Locate the cell with the specified text and output its [x, y] center coordinate. 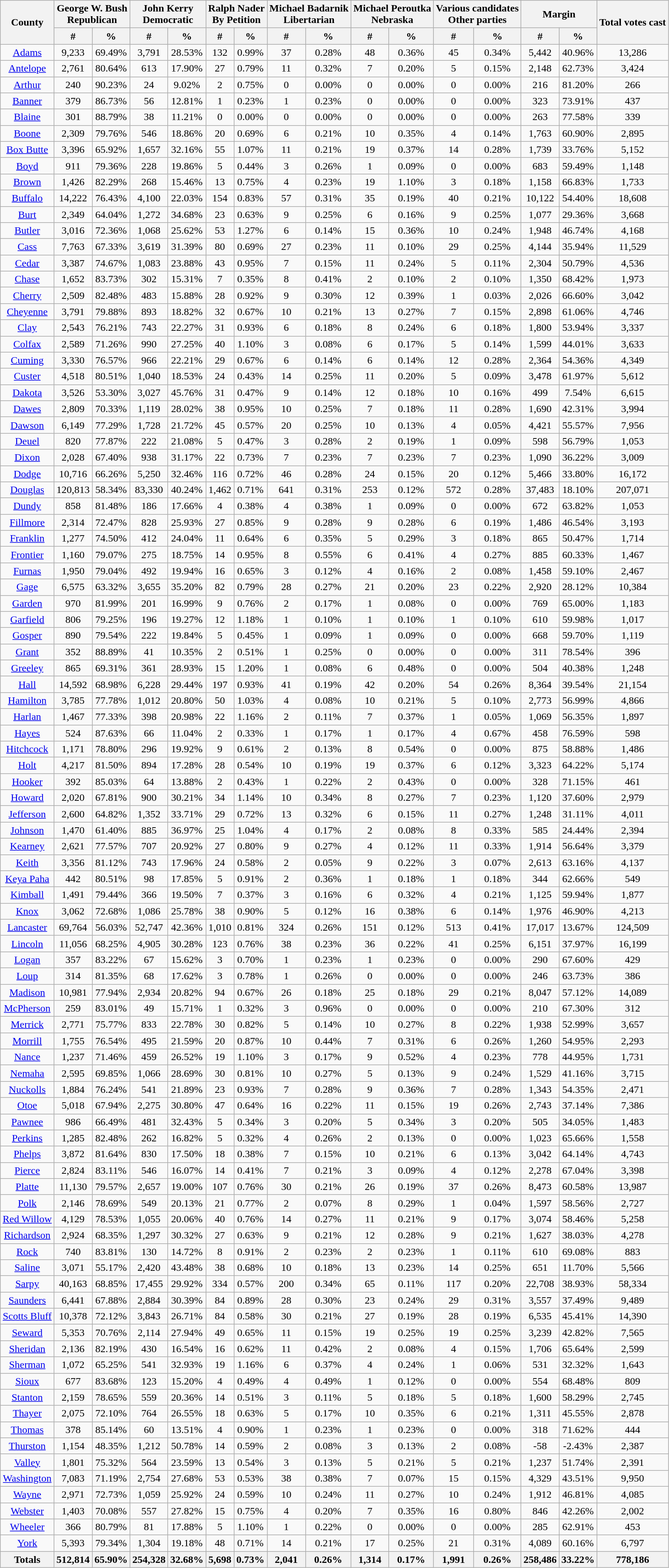
197 [220, 684]
1,643 [633, 1365]
559 [149, 1397]
9.02% [187, 85]
1,733 [633, 182]
2,745 [633, 1397]
1,728 [149, 425]
36.97% [187, 830]
79.07% [111, 555]
45.55% [578, 1413]
5,566 [633, 1268]
72.68% [111, 911]
0.55% [328, 555]
62.73% [578, 69]
557 [149, 1511]
5,353 [73, 1333]
26.52% [187, 1057]
16,199 [633, 943]
16,172 [633, 474]
22.78% [187, 1025]
65.25% [111, 1365]
59.94% [578, 895]
2,114 [149, 1333]
22.03% [187, 198]
42.31% [578, 409]
9,233 [73, 52]
77.78% [111, 700]
Saunders [27, 1300]
79.76% [111, 133]
33.71% [187, 814]
1,072 [73, 1365]
6,797 [633, 1543]
1,529 [540, 1073]
1.18% [250, 619]
769 [540, 603]
2,020 [73, 798]
672 [540, 506]
80.64% [111, 69]
17.96% [187, 863]
25.62% [187, 231]
Butler [27, 231]
70.76% [111, 1333]
2,387 [633, 1446]
2,394 [633, 830]
13.88% [187, 782]
Knox [27, 911]
1,272 [149, 214]
Cherry [27, 295]
15.88% [187, 295]
65 [370, 1284]
17.28% [187, 765]
259 [73, 1009]
81.12% [111, 863]
69.31% [111, 668]
3,330 [73, 360]
Total votes cast [633, 22]
1,068 [149, 231]
57.12% [578, 992]
30.32% [187, 1235]
Cheyenne [27, 312]
4,905 [149, 943]
30.28% [187, 943]
Antelope [27, 69]
66.83% [578, 182]
3,655 [149, 587]
641 [286, 490]
63.32% [111, 587]
683 [540, 166]
McPherson [27, 1009]
10,378 [73, 1316]
71.46% [111, 1057]
492 [149, 571]
5,612 [633, 376]
58.46% [578, 1219]
2,420 [149, 1268]
88.79% [111, 117]
1,976 [540, 911]
3,323 [540, 765]
483 [149, 295]
19.18% [187, 1543]
52,747 [149, 927]
894 [149, 765]
4,743 [633, 1154]
1,600 [540, 1397]
Furnas [27, 571]
79.34% [111, 1543]
69.85% [111, 1073]
Hall [27, 684]
58.34% [111, 490]
2,314 [73, 522]
59.10% [578, 571]
361 [149, 668]
10,384 [633, 587]
Box Butte [27, 149]
564 [149, 1462]
79.88% [111, 312]
1,120 [540, 798]
66.26% [111, 474]
Dodge [27, 474]
311 [540, 652]
3,843 [149, 1316]
29.36% [578, 214]
33.80% [578, 474]
4,168 [633, 231]
0.52% [411, 1057]
83,330 [149, 490]
15.71% [187, 1009]
2,895 [633, 133]
512,814 [73, 1559]
20.80% [187, 700]
Thomas [27, 1430]
778,186 [633, 1559]
67.04% [578, 1170]
10,981 [73, 992]
62.66% [578, 879]
1,991 [454, 1559]
2,761 [73, 69]
76.54% [111, 1041]
44.95% [578, 1057]
1,599 [540, 344]
22.21% [187, 360]
4,421 [540, 425]
3,071 [73, 1268]
4,349 [633, 360]
83.73% [111, 279]
40.38% [578, 668]
5,698 [220, 1559]
1,069 [540, 717]
2,771 [73, 1025]
1,558 [633, 1138]
60 [149, 1430]
1,012 [149, 700]
32.32% [578, 1365]
378 [73, 1430]
14,592 [73, 684]
Michael BadarnikLibertarian [309, 14]
Polk [27, 1203]
2,809 [73, 409]
339 [633, 117]
26.71% [187, 1316]
40.96% [578, 52]
2,146 [73, 1203]
0.99% [250, 52]
65.00% [578, 603]
76.21% [111, 328]
44.01% [578, 344]
11,056 [73, 943]
41.16% [578, 1073]
52.99% [578, 1025]
3,193 [633, 522]
35.20% [187, 587]
4,866 [633, 700]
18.75% [187, 555]
54 [454, 684]
66 [149, 733]
51.74% [578, 1462]
81.64% [111, 1154]
386 [633, 976]
83.11% [111, 1170]
38.03% [578, 1235]
120,813 [73, 490]
17.50% [187, 1154]
4,085 [633, 1494]
25.78% [187, 911]
504 [540, 668]
0.92% [250, 295]
28.93% [187, 668]
56.03% [111, 927]
4,217 [73, 765]
Morrill [27, 1041]
62.91% [578, 1527]
79.57% [111, 1187]
Jefferson [27, 814]
68.42% [578, 279]
613 [149, 69]
651 [540, 1268]
82.29% [111, 182]
4,011 [633, 814]
20.98% [187, 717]
858 [73, 506]
5,258 [633, 1219]
8,047 [540, 992]
83.22% [111, 960]
43 [220, 263]
1,755 [73, 1041]
56.64% [578, 846]
59.70% [578, 636]
3,526 [73, 393]
56.35% [578, 717]
1,652 [73, 279]
90.23% [111, 85]
32.16% [187, 149]
75.77% [111, 1025]
4,329 [540, 1478]
430 [149, 1349]
107 [220, 1187]
Nance [27, 1057]
7,956 [633, 425]
46.54% [578, 522]
1,154 [73, 1446]
Lancaster [27, 927]
71.19% [111, 1478]
46.90% [578, 911]
4,089 [540, 1543]
12.81% [187, 101]
Fillmore [27, 522]
3,557 [540, 1300]
3,009 [633, 457]
1,260 [540, 1041]
58.56% [578, 1203]
505 [540, 1122]
379 [73, 101]
82 [220, 587]
30.21% [187, 798]
8,364 [540, 684]
6,228 [149, 684]
344 [540, 879]
59.49% [578, 166]
1,491 [73, 895]
80 [220, 247]
116 [220, 474]
56 [149, 101]
893 [149, 312]
1.20% [250, 668]
15.62% [187, 960]
68.98% [111, 684]
74.50% [111, 539]
1,090 [540, 457]
Kimball [27, 895]
312 [633, 1009]
70.33% [111, 409]
1,077 [540, 214]
1,304 [149, 1543]
46.81% [578, 1494]
81.48% [111, 506]
48.35% [111, 1446]
0.53% [250, 1478]
7,083 [73, 1478]
77.29% [111, 425]
Margin [559, 14]
2,934 [149, 992]
33.76% [578, 149]
Lincoln [27, 943]
1.14% [250, 798]
3,379 [633, 846]
17,455 [149, 1284]
2,136 [73, 1349]
1,884 [73, 1089]
5,393 [73, 1543]
1,690 [540, 409]
186 [149, 506]
45.41% [578, 1316]
966 [149, 360]
531 [540, 1365]
56.79% [578, 441]
2,309 [73, 133]
0.85% [250, 522]
77.33% [111, 717]
2,621 [73, 846]
0.96% [328, 1009]
20.13% [187, 1203]
1,950 [73, 571]
88.89% [111, 652]
1,059 [149, 1494]
Sarpy [27, 1284]
27.82% [187, 1511]
1,739 [540, 149]
40,163 [73, 1284]
72.10% [111, 1413]
Sioux [27, 1381]
Custer [27, 376]
68.48% [578, 1381]
21.08% [187, 441]
444 [633, 1430]
0.70% [250, 960]
1,040 [149, 376]
65.92% [111, 149]
3,027 [149, 393]
30.39% [187, 1300]
2,589 [73, 344]
0.89% [250, 1300]
26.55% [187, 1413]
16.82% [187, 1138]
302 [149, 279]
32.46% [187, 474]
69.08% [578, 1251]
Dakota [27, 393]
285 [540, 1527]
71.62% [578, 1430]
4,144 [540, 247]
54.35% [578, 1089]
Thurston [27, 1446]
Otoe [27, 1106]
14,222 [73, 198]
2,898 [540, 312]
314 [73, 976]
Logan [27, 960]
323 [540, 101]
677 [73, 1381]
2,002 [633, 1511]
64.82% [111, 814]
82.19% [111, 1349]
6,149 [73, 425]
27.25% [187, 344]
2,275 [149, 1106]
6,535 [540, 1316]
Cass [27, 247]
77.58% [578, 117]
45.76% [187, 393]
412 [149, 539]
524 [73, 733]
1,297 [149, 1235]
396 [633, 652]
Dundy [27, 506]
78.65% [111, 1397]
Thayer [27, 1413]
-58 [540, 1446]
16.07% [187, 1170]
20.06% [187, 1219]
79.36% [111, 166]
13,987 [633, 1187]
Blaine [27, 117]
429 [633, 960]
1,597 [540, 1203]
Johnson [27, 830]
0.87% [250, 1041]
Chase [27, 279]
53.94% [578, 328]
16.54% [187, 1349]
1,212 [149, 1446]
70.08% [111, 1511]
2,075 [73, 1413]
459 [149, 1057]
77.57% [111, 846]
Nuckolls [27, 1089]
Dawson [27, 425]
554 [540, 1381]
Ralph NaderBy Petition [236, 14]
Arthur [27, 85]
Kearney [27, 846]
63.82% [578, 506]
37.49% [578, 1300]
81.20% [578, 85]
3,994 [633, 409]
30.80% [187, 1106]
4,100 [149, 198]
16.99% [187, 603]
50.78% [187, 1446]
23.88% [187, 263]
74.67% [111, 263]
513 [454, 927]
13.51% [187, 1430]
77.87% [111, 441]
0.06% [497, 1365]
3,016 [73, 231]
911 [73, 166]
58.29% [578, 1397]
1,277 [73, 539]
1,350 [540, 279]
392 [73, 782]
Pierce [27, 1170]
1,352 [149, 814]
31.17% [187, 457]
3,633 [633, 344]
66.60% [578, 295]
1,877 [633, 895]
11,529 [633, 247]
Seward [27, 1333]
67.60% [578, 960]
58,334 [633, 1284]
6,575 [73, 587]
Perkins [27, 1138]
79.04% [111, 571]
Rock [27, 1251]
57 [286, 198]
2,278 [540, 1170]
21.89% [187, 1089]
60.16% [578, 1543]
1,183 [633, 603]
67.88% [111, 1300]
1,897 [633, 717]
1,458 [540, 571]
Clay [27, 328]
4,129 [73, 1219]
2,471 [633, 1089]
Gosper [27, 636]
740 [73, 1251]
290 [540, 960]
83.01% [111, 1009]
1,938 [540, 1025]
2,159 [73, 1397]
81.50% [111, 765]
17 [370, 1543]
Saline [27, 1268]
Howard [27, 798]
2,391 [633, 1462]
5,018 [73, 1106]
1,714 [633, 539]
32.68% [187, 1559]
86.73% [111, 101]
19.50% [187, 895]
75.32% [111, 1462]
806 [73, 619]
2,727 [633, 1203]
1,912 [540, 1494]
76.59% [578, 733]
1,086 [149, 911]
458 [540, 733]
68.25% [111, 943]
4,278 [633, 1235]
828 [149, 522]
1,731 [633, 1057]
11.70% [578, 1268]
Garfield [27, 619]
Franklin [27, 539]
55.57% [578, 425]
3,074 [540, 1219]
Cuming [27, 360]
Hitchcock [27, 749]
258,486 [540, 1559]
1,426 [73, 182]
3,715 [633, 1073]
68.35% [111, 1235]
2,824 [73, 1170]
1,285 [73, 1138]
George W. BushRepublican [92, 14]
1.03% [250, 700]
0.82% [250, 1025]
883 [633, 1251]
Scotts Bluff [27, 1316]
1,010 [220, 927]
2,595 [73, 1073]
3,398 [633, 1170]
2,028 [73, 457]
69.49% [111, 52]
1,763 [540, 133]
890 [73, 636]
18.86% [187, 133]
Red Willow [27, 1219]
Richardson [27, 1235]
Banner [27, 101]
61.97% [578, 376]
60.33% [578, 555]
85.14% [111, 1430]
29.44% [187, 684]
990 [149, 344]
Adams [27, 52]
15.31% [187, 279]
0.77% [250, 1203]
151 [370, 927]
Frontier [27, 555]
18.10% [578, 490]
970 [73, 603]
54.36% [578, 360]
61.40% [111, 830]
352 [73, 652]
3,387 [73, 263]
Wayne [27, 1494]
64.22% [578, 765]
1,148 [633, 166]
64 [149, 782]
69,764 [73, 927]
846 [540, 1511]
32 [220, 312]
2,657 [149, 1187]
13,286 [633, 52]
22.27% [187, 328]
3,478 [540, 376]
25.93% [187, 522]
65.90% [111, 1559]
200 [286, 1284]
1,314 [370, 1559]
County [27, 22]
67.30% [578, 1009]
833 [149, 1025]
81.99% [111, 603]
34 [220, 798]
228 [149, 166]
2,924 [73, 1235]
58.88% [578, 749]
63.73% [578, 976]
Various candidatesOther parties [477, 14]
34.68% [187, 214]
3,062 [73, 911]
2,884 [149, 1300]
4,536 [633, 263]
2,743 [540, 1106]
820 [73, 441]
32.93% [187, 1365]
668 [540, 636]
19.00% [187, 1187]
71.26% [111, 344]
Deuel [27, 441]
65.64% [578, 1349]
246 [540, 976]
2,600 [73, 814]
83.81% [111, 1251]
10,716 [73, 474]
Dixon [27, 457]
Merrick [27, 1025]
35 [370, 198]
2,293 [633, 1041]
201 [149, 603]
0.68% [250, 1268]
196 [149, 619]
72.47% [111, 522]
0.42% [328, 1349]
20.82% [187, 992]
Keith [27, 863]
266 [633, 85]
98 [149, 879]
78.54% [578, 652]
240 [73, 85]
0.78% [250, 976]
76.57% [111, 360]
Hamilton [27, 700]
1,171 [73, 749]
1,914 [540, 846]
0.83% [250, 198]
Buffalo [27, 198]
10,122 [540, 198]
28.69% [187, 1073]
453 [633, 1527]
9,950 [633, 1478]
76.43% [111, 198]
207,071 [633, 490]
Wheeler [27, 1527]
79.54% [111, 636]
Cedar [27, 263]
55.17% [111, 1268]
2,543 [73, 328]
572 [454, 490]
York [27, 1543]
0.39% [411, 295]
50.79% [578, 263]
36.22% [578, 457]
9,489 [633, 1300]
42.36% [187, 927]
13.67% [578, 927]
154 [220, 198]
Pawnee [27, 1122]
7,763 [73, 247]
938 [149, 457]
11,130 [73, 1187]
67.81% [111, 798]
Brown [27, 182]
328 [540, 782]
3,619 [149, 247]
764 [149, 1413]
1,627 [540, 1235]
37.14% [578, 1106]
10.35% [187, 652]
19.92% [187, 749]
22,708 [540, 1284]
38.93% [578, 1284]
72.12% [111, 1316]
42.82% [578, 1333]
54.95% [578, 1041]
11.04% [187, 733]
2,304 [540, 263]
23.59% [187, 1462]
77.94% [111, 992]
46.74% [578, 231]
1,801 [73, 1462]
64.14% [578, 1154]
8,473 [540, 1187]
1,462 [220, 490]
43.48% [187, 1268]
124,509 [633, 927]
0.03% [497, 295]
2,041 [286, 1559]
Burt [27, 214]
81 [149, 1527]
60.58% [578, 1187]
1,023 [540, 1138]
5,250 [149, 474]
7,386 [633, 1106]
1,470 [73, 830]
83.68% [111, 1381]
2,971 [73, 1494]
Keya Paha [27, 879]
21,154 [633, 684]
31.11% [578, 814]
59.98% [578, 619]
1,343 [540, 1089]
33.22% [578, 1559]
15.46% [187, 182]
21.59% [187, 1041]
Hooker [27, 782]
18.53% [187, 376]
809 [633, 1381]
56.99% [578, 700]
334 [220, 1284]
275 [149, 555]
1,017 [633, 619]
0.61% [250, 749]
20.36% [187, 1397]
1,160 [73, 555]
29.92% [187, 1284]
94 [220, 992]
6,151 [540, 943]
67.94% [111, 1106]
Sheridan [27, 1349]
Grant [27, 652]
19.27% [187, 619]
2,509 [73, 295]
268 [149, 182]
0.04% [497, 1203]
31.39% [187, 247]
262 [149, 1138]
1.27% [250, 231]
4,746 [633, 312]
830 [149, 1154]
398 [149, 717]
0.48% [411, 668]
296 [149, 749]
Loup [27, 976]
2,754 [149, 1478]
2,773 [540, 700]
55 [220, 149]
Totals [27, 1559]
2,026 [540, 295]
2,979 [633, 798]
18.82% [187, 312]
11.21% [187, 117]
1.04% [250, 830]
72.36% [111, 231]
25.92% [187, 1494]
28.53% [187, 52]
357 [73, 960]
50.47% [578, 539]
72.73% [111, 1494]
461 [633, 782]
1,311 [540, 1413]
Gage [27, 587]
5,466 [540, 474]
78.69% [111, 1203]
1,657 [149, 149]
67.33% [111, 247]
3,239 [540, 1333]
1,706 [540, 1349]
301 [73, 117]
27.68% [187, 1478]
14.72% [187, 1251]
5,442 [540, 52]
76.24% [111, 1089]
15.20% [187, 1381]
65.66% [578, 1138]
17.62% [187, 976]
Dawes [27, 409]
17.66% [187, 506]
37,483 [540, 490]
3,424 [633, 69]
35.94% [578, 247]
60.90% [578, 133]
Nemaha [27, 1073]
Webster [27, 1511]
67 [149, 960]
47 [220, 1106]
27.94% [187, 1333]
78.53% [111, 1219]
85.03% [111, 782]
42 [370, 684]
5,152 [633, 149]
0.45% [250, 636]
1,066 [149, 1073]
46 [286, 474]
499 [540, 393]
19.84% [187, 636]
3,657 [633, 1025]
130 [149, 1251]
2,467 [633, 571]
40.24% [187, 490]
6,615 [633, 393]
216 [540, 85]
3,668 [633, 214]
18,608 [633, 198]
24.44% [578, 830]
Stanton [27, 1397]
53.30% [111, 393]
3,396 [73, 149]
875 [540, 749]
5,174 [633, 765]
50 [220, 700]
61.06% [578, 312]
Hayes [27, 733]
2,364 [540, 360]
707 [149, 846]
210 [540, 1009]
Boyd [27, 166]
34.05% [578, 1122]
495 [149, 1041]
1,973 [633, 279]
67.40% [111, 457]
14,390 [633, 1316]
39.54% [578, 684]
Madison [27, 992]
17.90% [187, 69]
19.94% [187, 571]
80.79% [111, 1527]
324 [286, 927]
37.60% [578, 798]
21.72% [187, 425]
63.16% [578, 863]
17.85% [187, 879]
263 [540, 117]
43.51% [578, 1478]
Washington [27, 1478]
Holt [27, 765]
32.43% [187, 1122]
986 [73, 1122]
20.92% [187, 846]
7,565 [633, 1333]
2,613 [540, 863]
253 [370, 490]
Greeley [27, 668]
1.07% [250, 149]
3,356 [73, 863]
2,920 [540, 587]
1,083 [149, 263]
3,872 [73, 1154]
17,017 [540, 927]
Phelps [27, 1154]
79.25% [111, 619]
778 [540, 1057]
Boone [27, 133]
4,137 [633, 863]
64.04% [111, 214]
Douglas [27, 490]
1,158 [540, 182]
81.35% [111, 976]
900 [149, 798]
481 [149, 1122]
Sherman [27, 1365]
73.91% [578, 101]
68.85% [111, 1284]
2,878 [633, 1413]
132 [220, 52]
24.04% [187, 539]
2,148 [540, 69]
-2.43% [578, 1446]
54.40% [578, 198]
4,518 [73, 376]
437 [633, 101]
66.49% [111, 1122]
78.80% [111, 749]
28.12% [578, 587]
2,599 [633, 1349]
19.86% [187, 166]
1,483 [633, 1122]
37.97% [578, 943]
87.63% [111, 733]
68 [149, 976]
Harlan [27, 717]
4,213 [633, 911]
36 [370, 943]
0.62% [250, 1349]
71.15% [578, 782]
3,337 [633, 328]
Michael PeroutkaNebraska [392, 14]
1,948 [540, 231]
42.26% [578, 1511]
John KerryDemocratic [168, 14]
117 [454, 1284]
585 [540, 830]
17.88% [187, 1527]
79.44% [111, 895]
1,403 [73, 1511]
28.02% [187, 409]
6,441 [73, 1300]
Platte [27, 1187]
3,785 [73, 700]
1,800 [540, 328]
254,328 [149, 1559]
2,349 [73, 214]
Valley [27, 1462]
318 [540, 1430]
14,089 [633, 992]
1,055 [149, 1219]
7.54% [578, 393]
Colfax [27, 344]
1,125 [540, 895]
Garden [27, 603]
442 [73, 879]
